Find where the given text appears and provide that cell's center as [X, Y] coordinate. 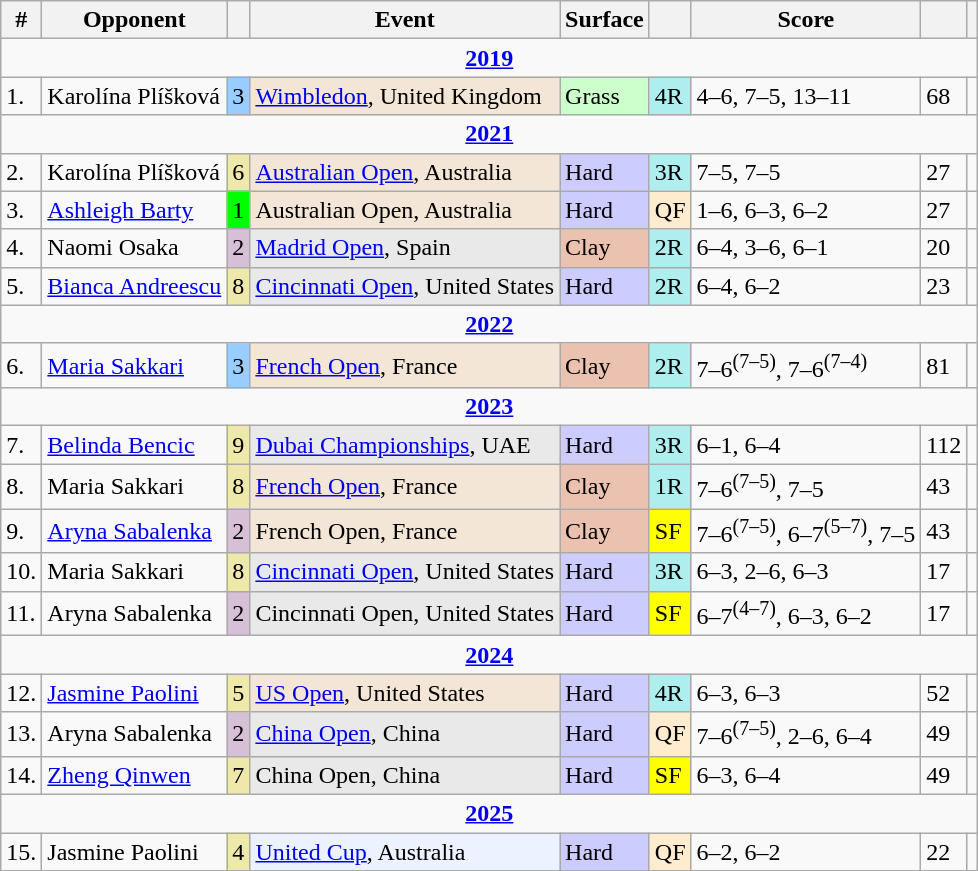
4. [22, 248]
4–6, 7–5, 13–11 [806, 96]
2023 [490, 407]
13. [22, 734]
9 [238, 445]
15. [22, 852]
Surface [605, 20]
2025 [490, 813]
7–6(7–5), 7–5 [806, 486]
8. [22, 486]
6–1, 6–4 [806, 445]
7–6(7–5), 7–6(7–4) [806, 366]
9. [22, 532]
112 [944, 445]
1R [670, 486]
# [22, 20]
6–3, 6–4 [806, 775]
1. [22, 96]
Zheng Qinwen [134, 775]
Wimbledon, United Kingdom [405, 96]
12. [22, 693]
2024 [490, 655]
52 [944, 693]
1–6, 6–3, 6–2 [806, 210]
3. [22, 210]
Event [405, 20]
6–3, 6–3 [806, 693]
5. [22, 286]
23 [944, 286]
68 [944, 96]
Ashleigh Barty [134, 210]
10. [22, 572]
14. [22, 775]
6–4, 3–6, 6–1 [806, 248]
2019 [490, 58]
Belinda Bencic [134, 445]
81 [944, 366]
Madrid Open, Spain [405, 248]
22 [944, 852]
United Cup, Australia [405, 852]
6–3, 2–6, 6–3 [806, 572]
Grass [605, 96]
7 [238, 775]
Naomi Osaka [134, 248]
US Open, United States [405, 693]
20 [944, 248]
11. [22, 614]
7–6(7–5), 2–6, 6–4 [806, 734]
6. [22, 366]
6–2, 6–2 [806, 852]
2022 [490, 324]
2. [22, 172]
Opponent [134, 20]
Score [806, 20]
7–5, 7–5 [806, 172]
Dubai Championships, UAE [405, 445]
6–7(4–7), 6–3, 6–2 [806, 614]
7. [22, 445]
Bianca Andreescu [134, 286]
6–4, 6–2 [806, 286]
1 [238, 210]
5 [238, 693]
4 [238, 852]
6 [238, 172]
7–6(7–5), 6–7(5–7), 7–5 [806, 532]
2021 [490, 134]
